Identify which cell holds the provided text, then report its (x, y) central coordinate. 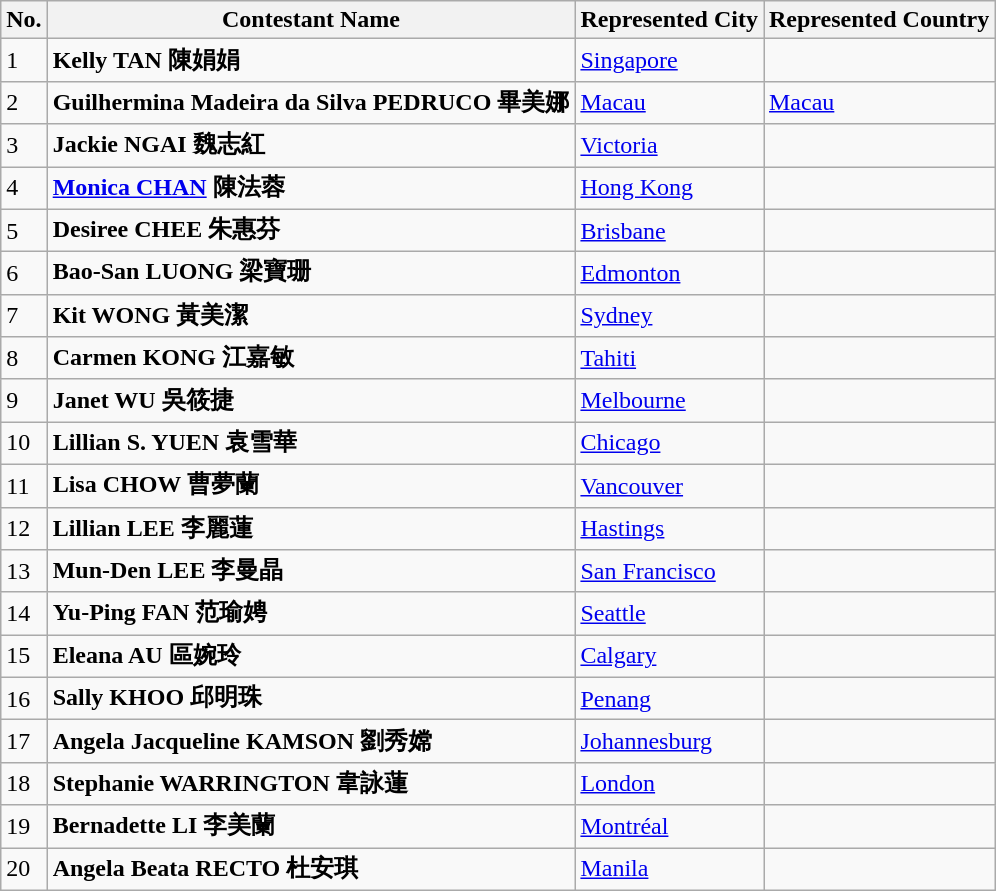
Brisbane (670, 230)
15 (24, 656)
3 (24, 146)
Mun-Den LEE 李曼晶 (311, 572)
Guilhermina Madeira da Silva PEDRUCO 畢美娜 (311, 102)
16 (24, 698)
Angela Beata RECTO 杜安琪 (311, 870)
19 (24, 826)
Yu-Ping FAN 范瑜娉 (311, 614)
Seattle (670, 614)
Represented City (670, 20)
Stephanie WARRINGTON 韋詠蓮 (311, 784)
Lillian LEE 李麗蓮 (311, 528)
17 (24, 742)
1 (24, 60)
Angela Jacqueline KAMSON 劉秀嫦 (311, 742)
Hong Kong (670, 188)
London (670, 784)
Kit WONG 黃美潔 (311, 316)
Chicago (670, 444)
Kelly TAN 陳娟娟 (311, 60)
Lisa CHOW 曹夢蘭 (311, 486)
Represented Country (880, 20)
18 (24, 784)
8 (24, 358)
No. (24, 20)
Janet WU 吳筱捷 (311, 400)
7 (24, 316)
Victoria (670, 146)
Sally KHOO 邱明珠 (311, 698)
Bernadette LI 李美蘭 (311, 826)
Calgary (670, 656)
Carmen KONG 江嘉敏 (311, 358)
6 (24, 274)
Contestant Name (311, 20)
Melbourne (670, 400)
20 (24, 870)
12 (24, 528)
Johannesburg (670, 742)
Tahiti (670, 358)
Eleana AU 區婉玲 (311, 656)
Singapore (670, 60)
4 (24, 188)
Jackie NGAI 魏志紅 (311, 146)
Hastings (670, 528)
5 (24, 230)
Sydney (670, 316)
Manila (670, 870)
2 (24, 102)
Bao-San LUONG 梁寶珊 (311, 274)
Lillian S. YUEN 袁雪華 (311, 444)
14 (24, 614)
10 (24, 444)
Vancouver (670, 486)
Penang (670, 698)
9 (24, 400)
Montréal (670, 826)
11 (24, 486)
San Francisco (670, 572)
Edmonton (670, 274)
13 (24, 572)
Monica CHAN 陳法蓉 (311, 188)
Desiree CHEE 朱惠芬 (311, 230)
